Return (x, y) of the center of cell containing provided text 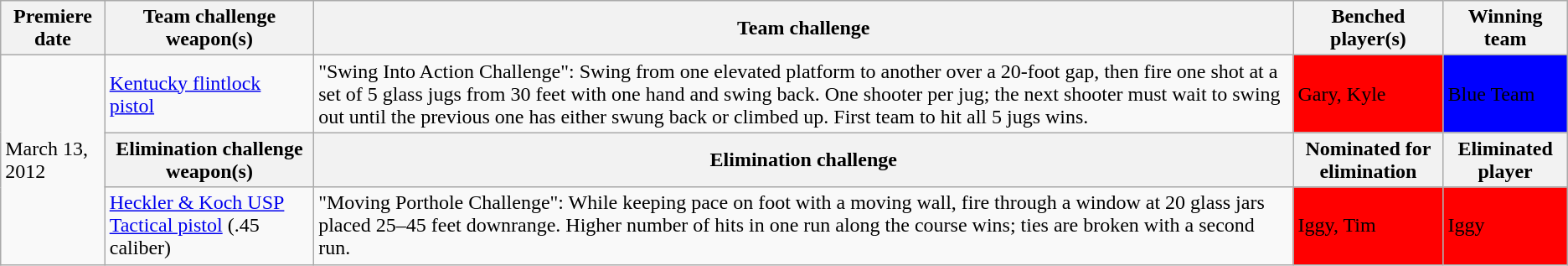
Iggy, Tim (1369, 226)
Benched player(s) (1369, 29)
Premiere date (53, 29)
Blue Team (1505, 94)
Team challenge (804, 29)
Kentucky flintlock pistol (209, 94)
Gary, Kyle (1369, 94)
Elimination challenge (804, 159)
Winning team (1505, 29)
Heckler & Koch USP Tactical pistol (.45 caliber) (209, 226)
Nominated for elimination (1369, 159)
Elimination challenge weapon(s) (209, 159)
Team challenge weapon(s) (209, 29)
Eliminated player (1505, 159)
Iggy (1505, 226)
March 13, 2012 (53, 159)
